Capture the cell that displays the provided text and extract its [X, Y] central coordinate. 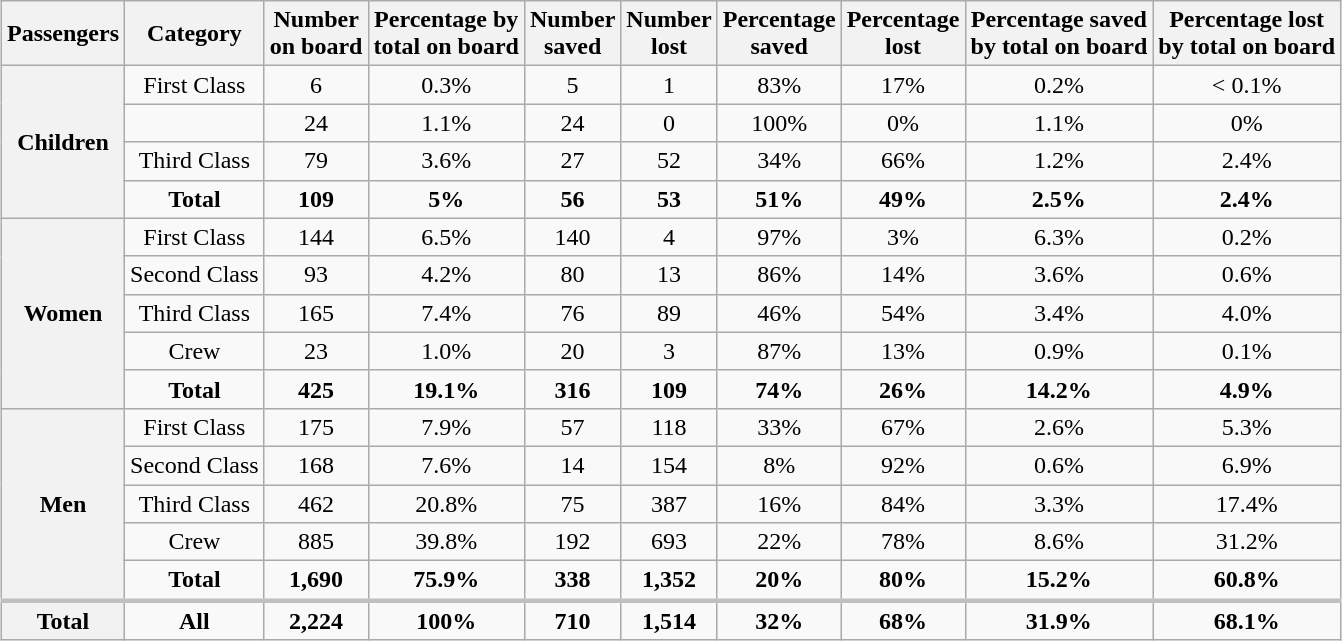
79 [316, 161]
78% [903, 542]
7.9% [446, 427]
1.0% [446, 351]
68% [903, 620]
23 [316, 351]
20% [779, 581]
16% [779, 503]
17% [903, 85]
13 [669, 275]
1 [669, 85]
22% [779, 542]
6.3% [1059, 237]
Percentage saved by total on board [1059, 34]
5.3% [1247, 427]
Number on board [316, 34]
7.4% [446, 313]
93 [316, 275]
75 [572, 503]
49% [903, 199]
144 [316, 237]
87% [779, 351]
51% [779, 199]
< 0.1% [1247, 85]
0.3% [446, 85]
4 [669, 237]
Percentage lost by total on board [1247, 34]
74% [779, 389]
154 [669, 465]
1.2% [1059, 161]
Percentage by total on board [446, 34]
27 [572, 161]
462 [316, 503]
54% [903, 313]
3 [669, 351]
192 [572, 542]
80% [903, 581]
3% [903, 237]
Women [62, 313]
6.5% [446, 237]
0.1% [1247, 351]
Children [62, 142]
76 [572, 313]
67% [903, 427]
17.4% [1247, 503]
3.3% [1059, 503]
0 [669, 123]
66% [903, 161]
34% [779, 161]
75.9% [446, 581]
31.2% [1247, 542]
19.1% [446, 389]
39.8% [446, 542]
118 [669, 427]
83% [779, 85]
97% [779, 237]
885 [316, 542]
2.6% [1059, 427]
3.4% [1059, 313]
1,514 [669, 620]
Percentage saved [779, 34]
Category [195, 34]
20 [572, 351]
338 [572, 581]
710 [572, 620]
165 [316, 313]
387 [669, 503]
168 [316, 465]
52 [669, 161]
46% [779, 313]
84% [903, 503]
140 [572, 237]
56 [572, 199]
5% [446, 199]
Passengers [62, 34]
1,352 [669, 581]
32% [779, 620]
8.6% [1059, 542]
4.0% [1247, 313]
4.2% [446, 275]
15.2% [1059, 581]
26% [903, 389]
68.1% [1247, 620]
6.9% [1247, 465]
8% [779, 465]
13% [903, 351]
Men [62, 504]
2.5% [1059, 199]
14% [903, 275]
53 [669, 199]
4.9% [1247, 389]
57 [572, 427]
5 [572, 85]
86% [779, 275]
92% [903, 465]
20.8% [446, 503]
All [195, 620]
80 [572, 275]
425 [316, 389]
14 [572, 465]
1,690 [316, 581]
33% [779, 427]
7.6% [446, 465]
316 [572, 389]
Number lost [669, 34]
Number saved [572, 34]
6 [316, 85]
693 [669, 542]
175 [316, 427]
0.9% [1059, 351]
60.8% [1247, 581]
31.9% [1059, 620]
14.2% [1059, 389]
Percentage lost [903, 34]
2,224 [316, 620]
89 [669, 313]
